For the text-containing cell, return its midpoint in [x, y] coordinate format. 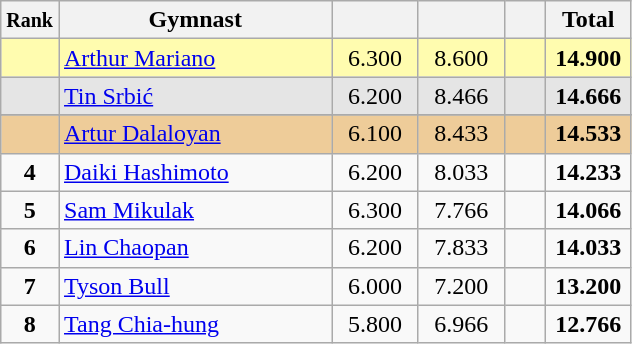
7.200 [461, 286]
6.000 [375, 286]
8.433 [461, 134]
8.033 [461, 172]
6 [30, 248]
Rank [30, 20]
14.666 [588, 96]
Artur Dalaloyan [195, 134]
Daiki Hashimoto [195, 172]
12.766 [588, 324]
13.200 [588, 286]
6.100 [375, 134]
6.966 [461, 324]
8.466 [461, 96]
Tyson Bull [195, 286]
5.800 [375, 324]
8 [30, 324]
Total [588, 20]
Tin Srbić [195, 96]
14.233 [588, 172]
Sam Mikulak [195, 210]
Lin Chaopan [195, 248]
7.766 [461, 210]
Tang Chia-hung [195, 324]
Gymnast [195, 20]
7 [30, 286]
7.833 [461, 248]
Arthur Mariano [195, 58]
8.600 [461, 58]
14.033 [588, 248]
14.900 [588, 58]
4 [30, 172]
14.066 [588, 210]
5 [30, 210]
14.533 [588, 134]
